Provide the [x, y] coordinate of the cell's center where the given text is located.  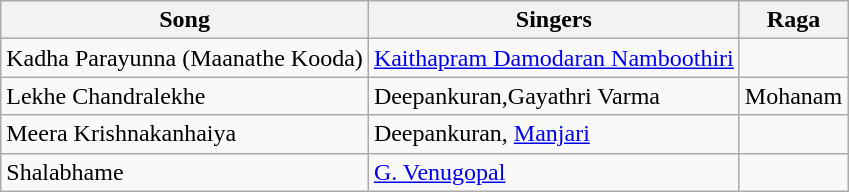
Lekhe Chandralekhe [185, 96]
Song [185, 20]
Kaithapram Damodaran Namboothiri [554, 58]
Raga [793, 20]
Deepankuran, Manjari [554, 134]
Singers [554, 20]
Deepankuran,Gayathri Varma [554, 96]
G. Venugopal [554, 172]
Kadha Parayunna (Maanathe Kooda) [185, 58]
Mohanam [793, 96]
Meera Krishnakanhaiya [185, 134]
Shalabhame [185, 172]
